Output the (x, y) coordinate of the center of the cell containing the given text.  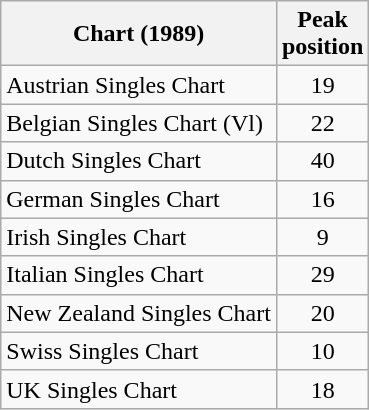
Austrian Singles Chart (139, 85)
UK Singles Chart (139, 389)
Swiss Singles Chart (139, 351)
Chart (1989) (139, 34)
22 (322, 123)
19 (322, 85)
Irish Singles Chart (139, 237)
40 (322, 161)
20 (322, 313)
Belgian Singles Chart (Vl) (139, 123)
Italian Singles Chart (139, 275)
Dutch Singles Chart (139, 161)
German Singles Chart (139, 199)
9 (322, 237)
16 (322, 199)
18 (322, 389)
New Zealand Singles Chart (139, 313)
Peakposition (322, 34)
29 (322, 275)
10 (322, 351)
